Return the (X, Y) coordinate for the center point of the cell that contains the specified text.  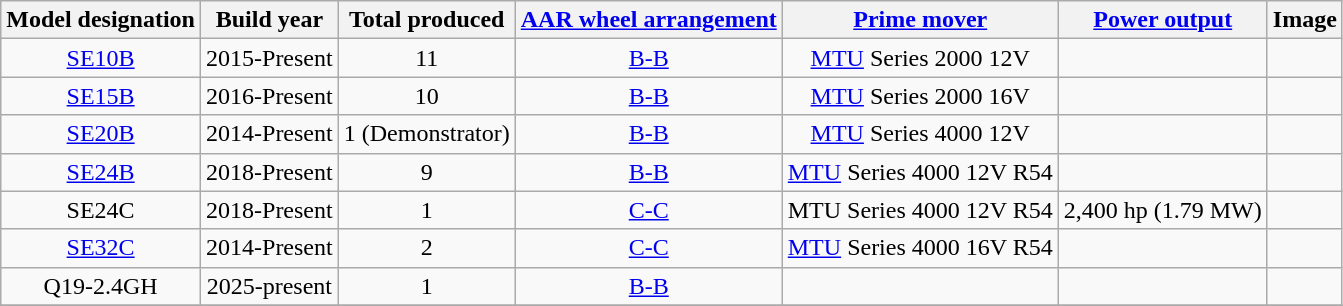
2,400 hp (1.79 MW) (1162, 210)
1 (Demonstrator) (426, 134)
2015-Present (270, 58)
Image (1304, 20)
2016-Present (270, 96)
MTU Series 2000 16V (920, 96)
Total produced (426, 20)
AAR wheel arrangement (648, 20)
MTU Series 4000 16V R54 (920, 248)
SE32C (101, 248)
Power output (1162, 20)
2 (426, 248)
Build year (270, 20)
SE24C (101, 210)
2025-present (270, 286)
MTU Series 4000 12V (920, 134)
10 (426, 96)
SE15B (101, 96)
11 (426, 58)
SE24B (101, 172)
Q19-2.4GH (101, 286)
Model designation (101, 20)
SE20B (101, 134)
MTU Series 2000 12V (920, 58)
Prime mover (920, 20)
9 (426, 172)
SE10B (101, 58)
